Scan for the cell matching the given text and deliver its (x, y) coordinate at center. 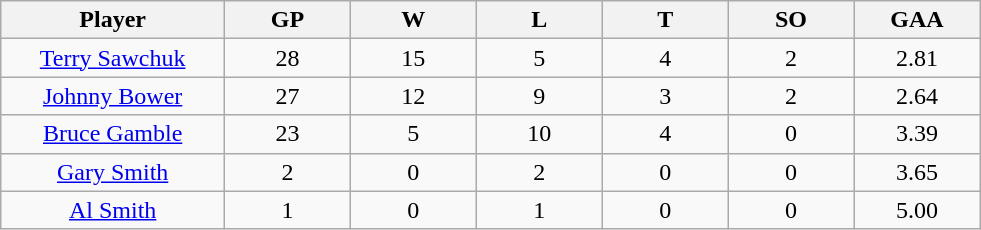
L (539, 20)
SO (791, 20)
Johnny Bower (113, 96)
T (665, 20)
15 (413, 58)
3.39 (917, 134)
3.65 (917, 172)
2.81 (917, 58)
23 (288, 134)
9 (539, 96)
3 (665, 96)
Gary Smith (113, 172)
10 (539, 134)
12 (413, 96)
5.00 (917, 210)
28 (288, 58)
GAA (917, 20)
2.64 (917, 96)
Terry Sawchuk (113, 58)
Al Smith (113, 210)
27 (288, 96)
GP (288, 20)
Player (113, 20)
W (413, 20)
Bruce Gamble (113, 134)
